Output the (x, y) coordinate of the center of the cell containing the given text.  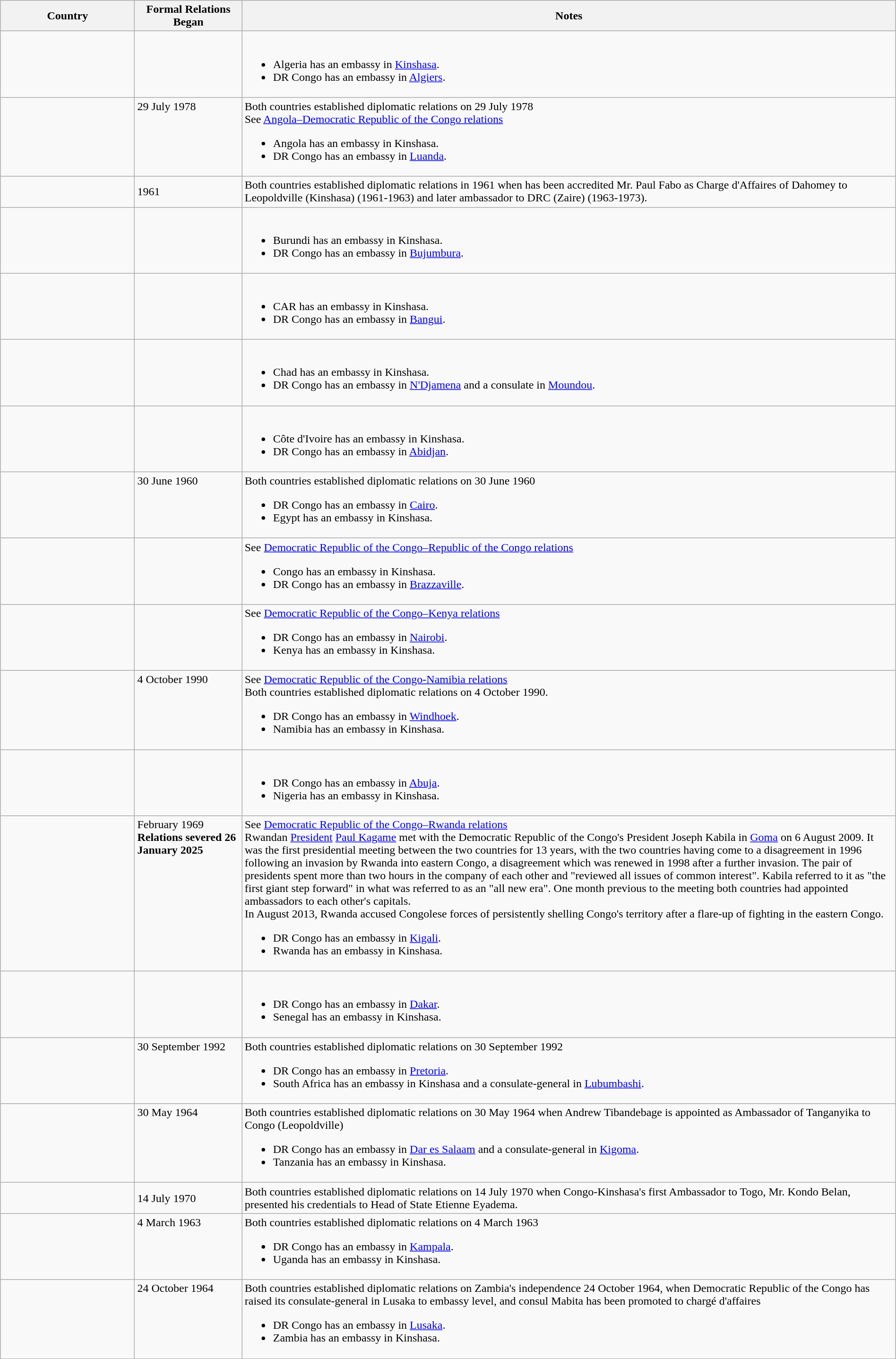
30 May 1964 (188, 1143)
Country (68, 16)
14 July 1970 (188, 1198)
Both countries established diplomatic relations on 4 March 1963DR Congo has an embassy in Kampala.Uganda has an embassy in Kinshasa. (569, 1246)
29 July 1978 (188, 137)
30 June 1960 (188, 505)
4 October 1990 (188, 710)
30 September 1992 (188, 1071)
Both countries established diplomatic relations on 30 June 1960DR Congo has an embassy in Cairo.Egypt has an embassy in Kinshasa. (569, 505)
February 1969Relations severed 26 January 2025 (188, 893)
Chad has an embassy in Kinshasa.DR Congo has an embassy in N'Djamena and a consulate in Moundou. (569, 372)
Côte d'Ivoire has an embassy in Kinshasa.DR Congo has an embassy in Abidjan. (569, 439)
4 March 1963 (188, 1246)
Burundi has an embassy in Kinshasa.DR Congo has an embassy in Bujumbura. (569, 240)
CAR has an embassy in Kinshasa.DR Congo has an embassy in Bangui. (569, 306)
Formal Relations Began (188, 16)
See Democratic Republic of the Congo–Kenya relationsDR Congo has an embassy in Nairobi.Kenya has an embassy in Kinshasa. (569, 637)
Notes (569, 16)
24 October 1964 (188, 1319)
DR Congo has an embassy in Abuja.Nigeria has an embassy in Kinshasa. (569, 783)
See Democratic Republic of the Congo–Republic of the Congo relationsCongo has an embassy in Kinshasa.DR Congo has an embassy in Brazzaville. (569, 571)
DR Congo has an embassy in Dakar.Senegal has an embassy in Kinshasa. (569, 1004)
Algeria has an embassy in Kinshasa.DR Congo has an embassy in Algiers. (569, 64)
1961 (188, 192)
